For the text-containing cell, return its midpoint in [X, Y] coordinate format. 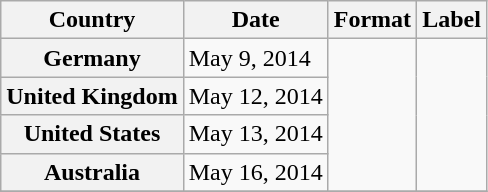
United Kingdom [92, 96]
Format [372, 20]
United States [92, 134]
May 9, 2014 [256, 58]
May 16, 2014 [256, 172]
Country [92, 20]
Label [452, 20]
Australia [92, 172]
May 13, 2014 [256, 134]
Date [256, 20]
May 12, 2014 [256, 96]
Germany [92, 58]
